Return (x, y) of the center of cell containing provided text 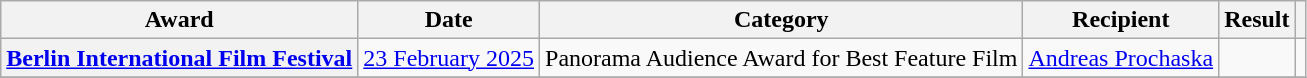
Date (449, 20)
Award (180, 20)
Category (782, 20)
Berlin International Film Festival (180, 58)
Result (1257, 20)
Panorama Audience Award for Best Feature Film (782, 58)
Andreas Prochaska (1121, 58)
Recipient (1121, 20)
23 February 2025 (449, 58)
